For the text-containing cell, return its midpoint in (X, Y) coordinate format. 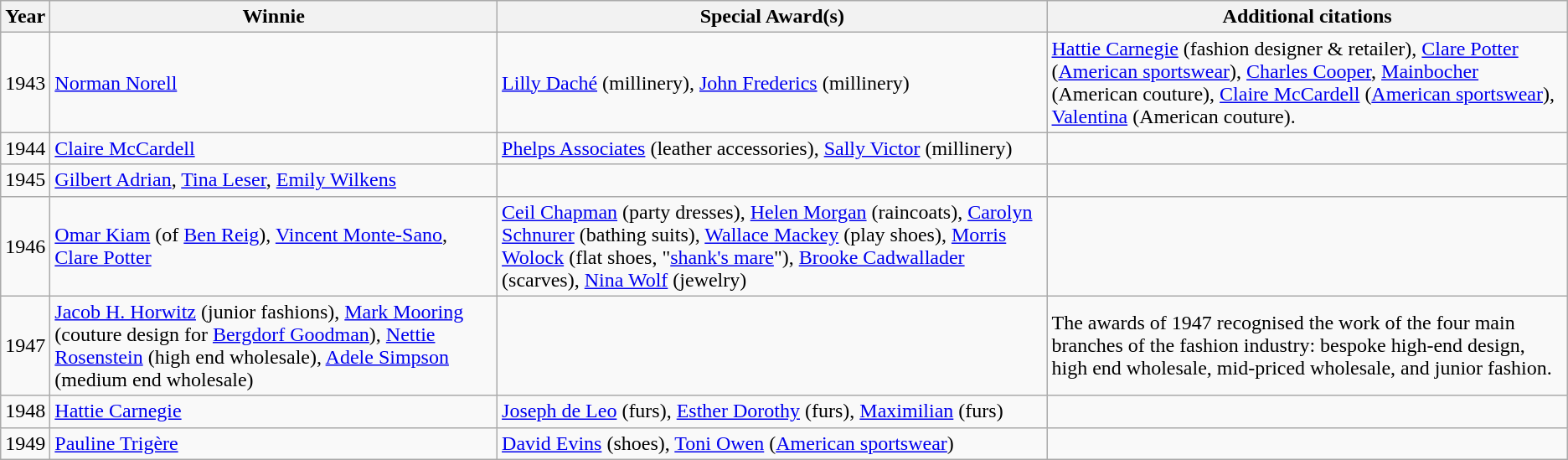
Year (25, 17)
1946 (25, 246)
Winnie (274, 17)
Hattie Carnegie (274, 411)
1949 (25, 443)
Norman Norell (274, 82)
1948 (25, 411)
Gilbert Adrian, Tina Leser, Emily Wilkens (274, 180)
Phelps Associates (leather accessories), Sally Victor (millinery) (772, 148)
1945 (25, 180)
Pauline Trigère (274, 443)
Lilly Daché (millinery), John Frederics (millinery) (772, 82)
Additional citations (1307, 17)
Joseph de Leo (furs), Esther Dorothy (furs), Maximilian (furs) (772, 411)
Claire McCardell (274, 148)
Omar Kiam (of Ben Reig), Vincent Monte-Sano, Clare Potter (274, 246)
David Evins (shoes), Toni Owen (American sportswear) (772, 443)
1947 (25, 345)
Special Award(s) (772, 17)
1944 (25, 148)
1943 (25, 82)
